Pinpoint the cell where the given text exists, returning its (x, y) midpoint coordinate. 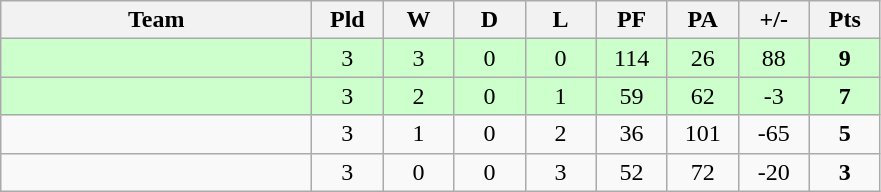
36 (632, 134)
26 (702, 58)
-20 (774, 172)
Pts (844, 20)
9 (844, 58)
7 (844, 96)
52 (632, 172)
88 (774, 58)
59 (632, 96)
W (418, 20)
+/- (774, 20)
PF (632, 20)
101 (702, 134)
72 (702, 172)
D (490, 20)
114 (632, 58)
-3 (774, 96)
Pld (348, 20)
5 (844, 134)
PA (702, 20)
-65 (774, 134)
Team (156, 20)
L (560, 20)
62 (702, 96)
